Provide the (X, Y) coordinate of the cell's center where the given text is located.  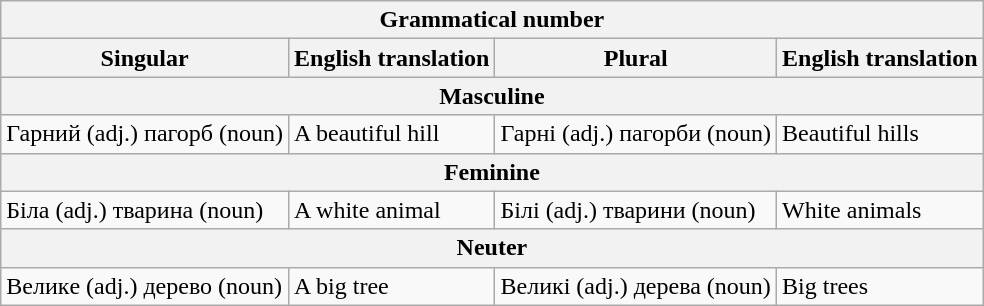
White animals (880, 210)
Великe (adj.) дерево (noun) (145, 286)
Beautiful hills (880, 134)
Великі (adj.) дерева (noun) (636, 286)
A white animal (392, 210)
A beautiful hill (392, 134)
Masculine (492, 96)
Plural (636, 58)
Білі (adj.) тварини (noun) (636, 210)
Біла (adj.) тварина (noun) (145, 210)
Grammatical number (492, 20)
Big trees (880, 286)
Гарний (adj.) пагорб (noun) (145, 134)
Singular (145, 58)
Feminine (492, 172)
Гарні (adj.) пагорби (noun) (636, 134)
Neuter (492, 248)
A big tree (392, 286)
